Determine the [X, Y] coordinate at the center of the cell enclosing the given text.  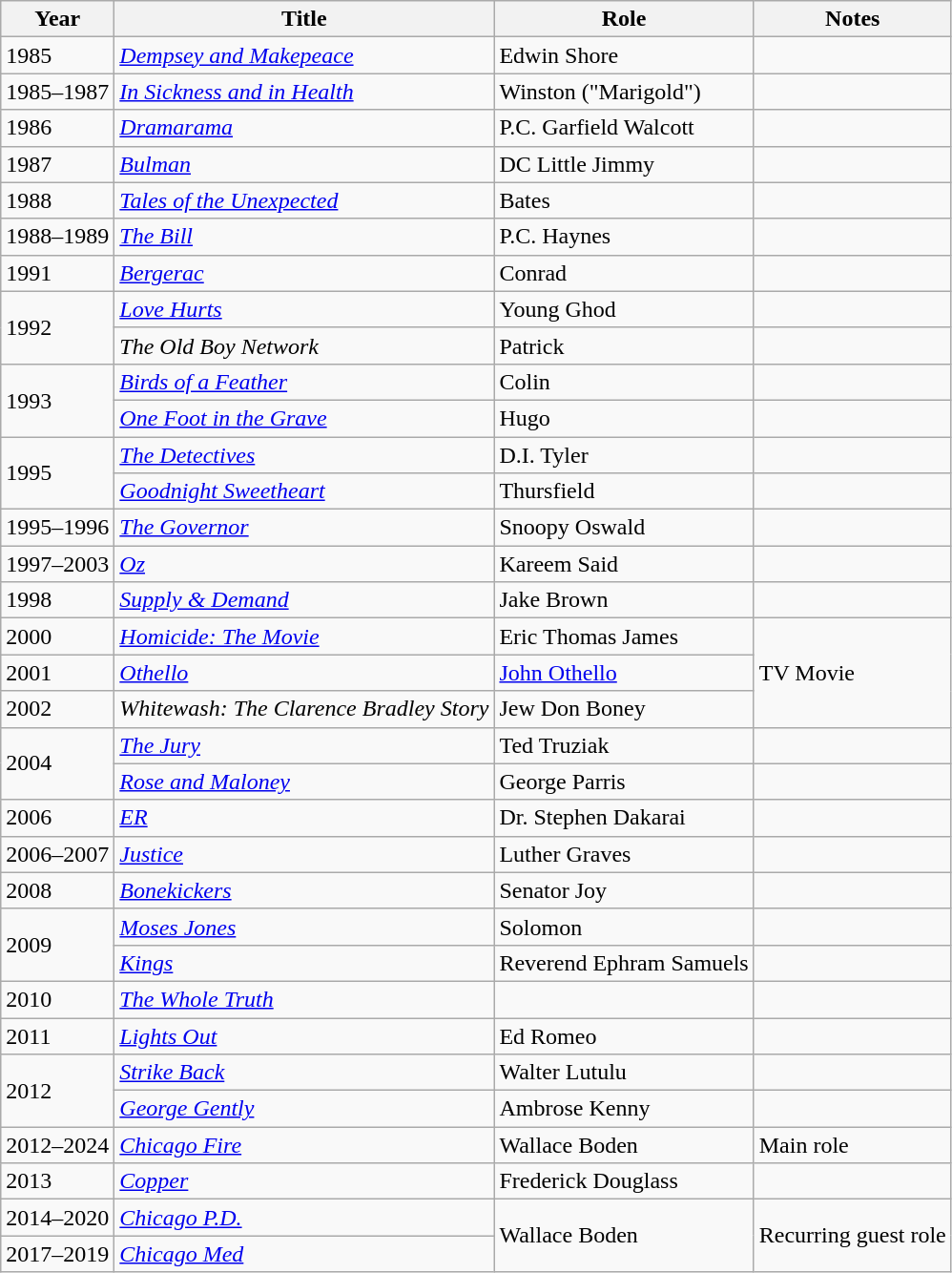
2017–2019 [57, 1254]
Dr. Stephen Dakarai [624, 818]
1995–1996 [57, 528]
The Old Boy Network [304, 345]
1988–1989 [57, 237]
George Parris [624, 782]
Ted Truziak [624, 745]
1997–2003 [57, 564]
1985 [57, 55]
Frederick Douglass [624, 1181]
Solomon [624, 927]
2004 [57, 763]
2000 [57, 636]
The Governor [304, 528]
Chicago Fire [304, 1145]
2012 [57, 1091]
1998 [57, 600]
Ed Romeo [624, 1035]
The Jury [304, 745]
Patrick [624, 345]
1988 [57, 200]
The Whole Truth [304, 999]
Birds of a Feather [304, 382]
Dempsey and Makepeace [304, 55]
Moses Jones [304, 927]
2010 [57, 999]
Hugo [624, 418]
Othello [304, 673]
Supply & Demand [304, 600]
Kings [304, 963]
ER [304, 818]
Walter Lutulu [624, 1073]
Chicago P.D. [304, 1218]
2008 [57, 890]
Eric Thomas James [624, 636]
Role [624, 19]
Thursfield [624, 491]
DC Little Jimmy [624, 164]
2002 [57, 709]
Edwin Shore [624, 55]
2009 [57, 945]
Main role [853, 1145]
TV Movie [853, 673]
Reverend Ephram Samuels [624, 963]
Chicago Med [304, 1254]
Young Ghod [624, 309]
2006–2007 [57, 854]
Senator Joy [624, 890]
Oz [304, 564]
Snoopy Oswald [624, 528]
2006 [57, 818]
In Sickness and in Health [304, 92]
2001 [57, 673]
1987 [57, 164]
Jew Don Boney [624, 709]
Bonekickers [304, 890]
Dramarama [304, 128]
Goodnight Sweetheart [304, 491]
Kareem Said [624, 564]
1986 [57, 128]
Copper [304, 1181]
George Gently [304, 1109]
2013 [57, 1181]
The Detectives [304, 455]
1993 [57, 400]
1985–1987 [57, 92]
Love Hurts [304, 309]
1992 [57, 327]
2014–2020 [57, 1218]
Title [304, 19]
1995 [57, 473]
Ambrose Kenny [624, 1109]
Homicide: The Movie [304, 636]
Bergerac [304, 273]
Winston ("Marigold") [624, 92]
Bulman [304, 164]
Recurring guest role [853, 1236]
D.I. Tyler [624, 455]
1991 [57, 273]
John Othello [624, 673]
Rose and Maloney [304, 782]
2012–2024 [57, 1145]
One Foot in the Grave [304, 418]
Colin [624, 382]
Tales of the Unexpected [304, 200]
Jake Brown [624, 600]
Justice [304, 854]
P.C. Garfield Walcott [624, 128]
Notes [853, 19]
The Bill [304, 237]
Luther Graves [624, 854]
Conrad [624, 273]
Strike Back [304, 1073]
Lights Out [304, 1035]
2011 [57, 1035]
Bates [624, 200]
P.C. Haynes [624, 237]
Year [57, 19]
Whitewash: The Clarence Bradley Story [304, 709]
